Locate the cell with the specified text and output its [x, y] center coordinate. 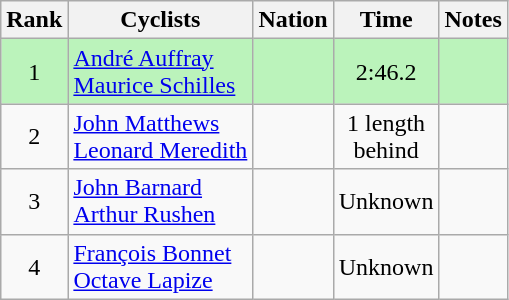
John Barnard Arthur Rushen [160, 202]
François Bonnet Octave Lapize [160, 266]
2 [34, 136]
1 [34, 72]
3 [34, 202]
1 lengthbehind [386, 136]
Notes [473, 20]
4 [34, 266]
John Matthews Leonard Meredith [160, 136]
André Auffray Maurice Schilles [160, 72]
Rank [34, 20]
Cyclists [160, 20]
2:46.2 [386, 72]
Nation [293, 20]
Time [386, 20]
